Return (x, y) of the center of cell containing provided text 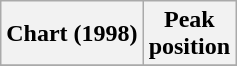
Chart (1998) (72, 34)
Peakposition (189, 34)
